For the text-containing cell, return its midpoint in (X, Y) coordinate format. 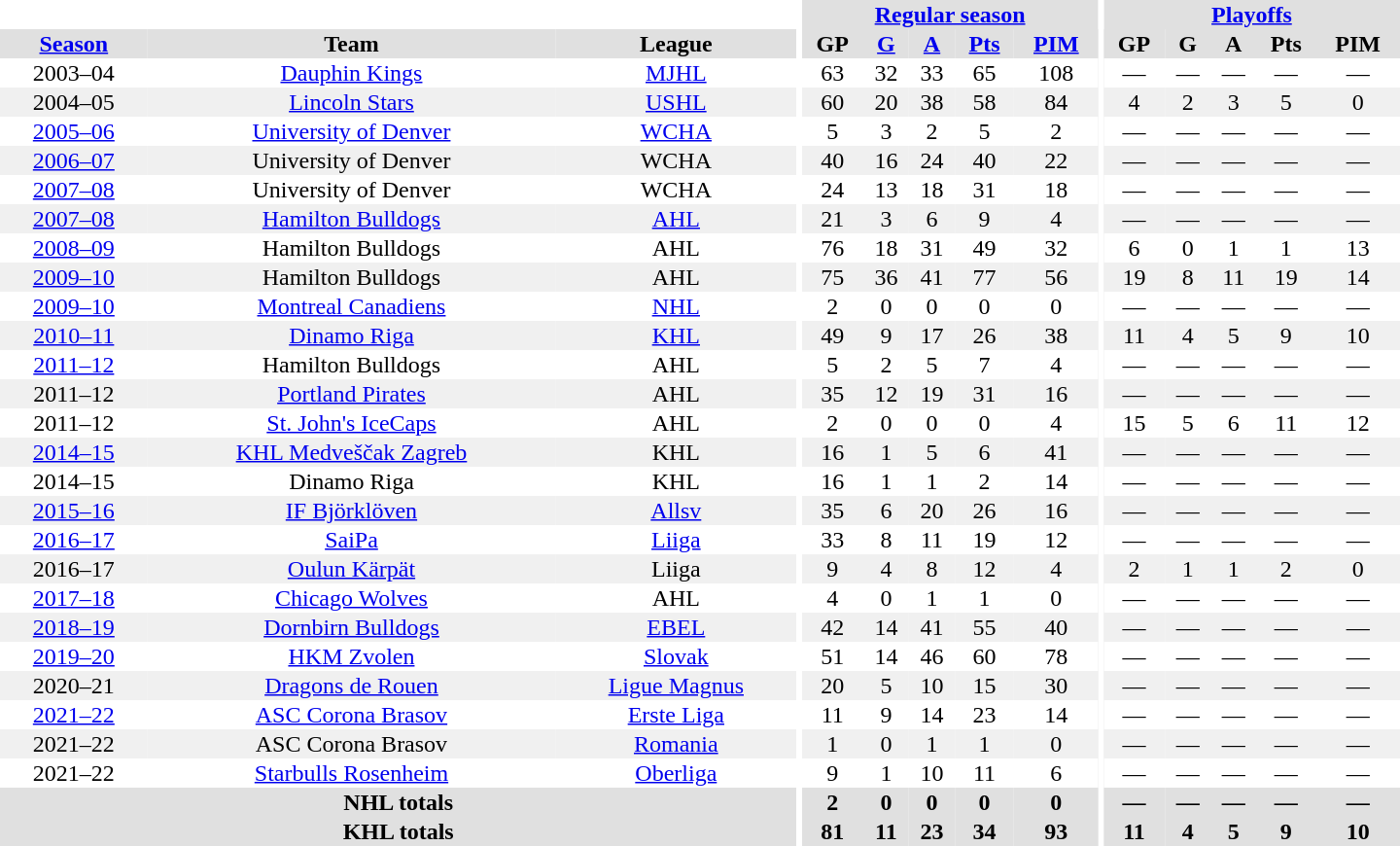
KHL Medveščak Zagreb (352, 452)
34 (984, 831)
30 (1056, 686)
84 (1056, 102)
St. John's IceCaps (352, 423)
2010–11 (74, 335)
KHL totals (399, 831)
SaiPa (352, 540)
2018–19 (74, 627)
Dornbirn Bulldogs (352, 627)
81 (832, 831)
League (676, 44)
Chicago Wolves (352, 598)
2008–09 (74, 248)
2003–04 (74, 73)
78 (1056, 656)
36 (887, 277)
7 (984, 365)
MJHL (676, 73)
58 (984, 102)
Dauphin Kings (352, 73)
46 (931, 656)
Oulun Kärpät (352, 569)
63 (832, 73)
Romania (676, 744)
Team (352, 44)
HKM Zvolen (352, 656)
93 (1056, 831)
Oberliga (676, 773)
2015–16 (74, 511)
USHL (676, 102)
2005–06 (74, 131)
NHL (676, 306)
42 (832, 627)
Montreal Canadiens (352, 306)
Dragons de Rouen (352, 686)
2004–05 (74, 102)
2006–07 (74, 160)
Lincoln Stars (352, 102)
21 (832, 219)
65 (984, 73)
Erste Liga (676, 715)
2017–18 (74, 598)
2020–21 (74, 686)
17 (931, 335)
2019–20 (74, 656)
22 (1056, 160)
55 (984, 627)
51 (832, 656)
76 (832, 248)
Portland Pirates (352, 394)
56 (1056, 277)
Playoffs (1252, 15)
NHL totals (399, 802)
IF Björklöven (352, 511)
Regular season (951, 15)
Starbulls Rosenheim (352, 773)
77 (984, 277)
Ligue Magnus (676, 686)
Slovak (676, 656)
Allsv (676, 511)
108 (1056, 73)
EBEL (676, 627)
Season (74, 44)
75 (832, 277)
